Locate the cell with the specified text and output its [X, Y] center coordinate. 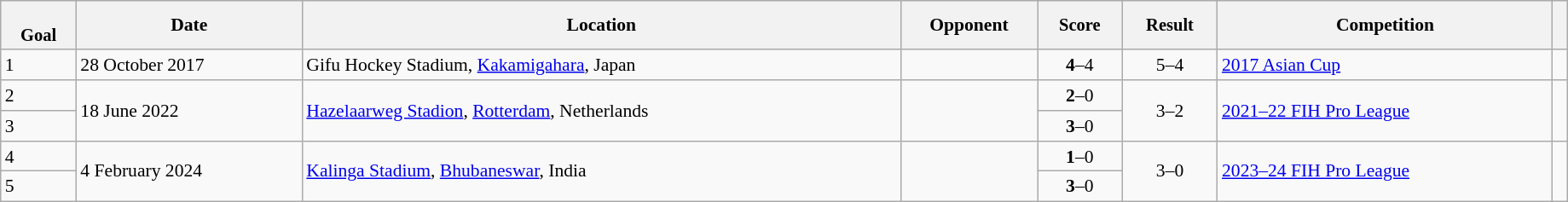
2023–24 FIH Pro League [1385, 172]
2021–22 FIH Pro League [1385, 111]
Date [189, 26]
4–4 [1080, 66]
18 June 2022 [189, 111]
2017 Asian Cup [1385, 66]
Score [1080, 26]
Opponent [969, 26]
Goal [39, 26]
2 [39, 95]
Competition [1385, 26]
5–4 [1170, 66]
3–2 [1170, 111]
5 [39, 187]
4 [39, 157]
Kalinga Stadium, Bhubaneswar, India [601, 172]
Hazelaarweg Stadion, Rotterdam, Netherlands [601, 111]
1 [39, 66]
4 February 2024 [189, 172]
1–0 [1080, 157]
Location [601, 26]
3 [39, 126]
2–0 [1080, 95]
Result [1170, 26]
Gifu Hockey Stadium, Kakamigahara, Japan [601, 66]
28 October 2017 [189, 66]
